Scan for the cell matching the given text and deliver its [x, y] coordinate at center. 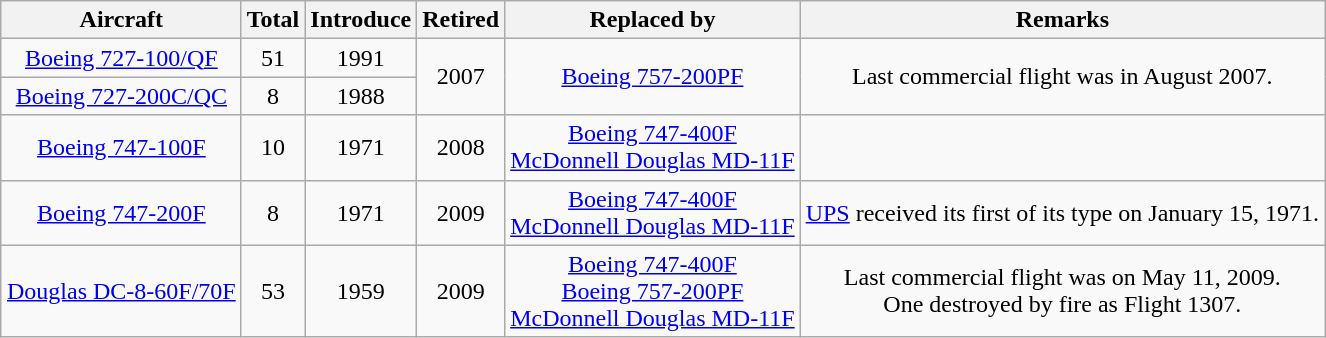
Douglas DC-8-60F/70F [121, 291]
Boeing 727-100/QF [121, 58]
Introduce [361, 20]
Remarks [1062, 20]
Aircraft [121, 20]
Boeing 727-200C/QC [121, 96]
1988 [361, 96]
53 [273, 291]
Retired [461, 20]
Replaced by [653, 20]
Boeing 747-200F [121, 212]
Last commercial flight was in August 2007. [1062, 77]
10 [273, 148]
2008 [461, 148]
51 [273, 58]
Last commercial flight was on May 11, 2009.One destroyed by fire as Flight 1307. [1062, 291]
UPS received its first of its type on January 15, 1971. [1062, 212]
Total [273, 20]
Boeing 747-400FBoeing 757-200PFMcDonnell Douglas MD-11F [653, 291]
1959 [361, 291]
Boeing 747-100F [121, 148]
2007 [461, 77]
1991 [361, 58]
Boeing 757-200PF [653, 77]
